Extract the (X, Y) coordinate from the center of the cell holding the provided text.  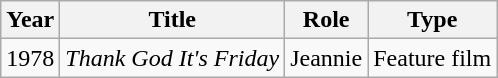
Title (172, 20)
Year (30, 20)
Thank God It's Friday (172, 58)
Type (432, 20)
Jeannie (326, 58)
Role (326, 20)
Feature film (432, 58)
1978 (30, 58)
